Scan for the cell matching the given text and deliver its [x, y] coordinate at center. 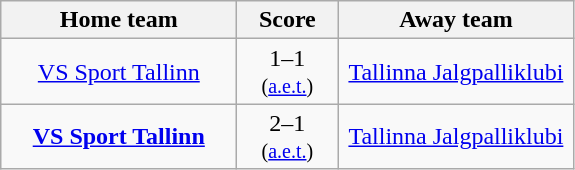
Score [288, 20]
Away team [456, 20]
2–1(a.e.t.) [288, 136]
Home team [119, 20]
1–1(a.e.t.) [288, 72]
